Return the (X, Y) coordinate for the center point of the cell that contains the specified text.  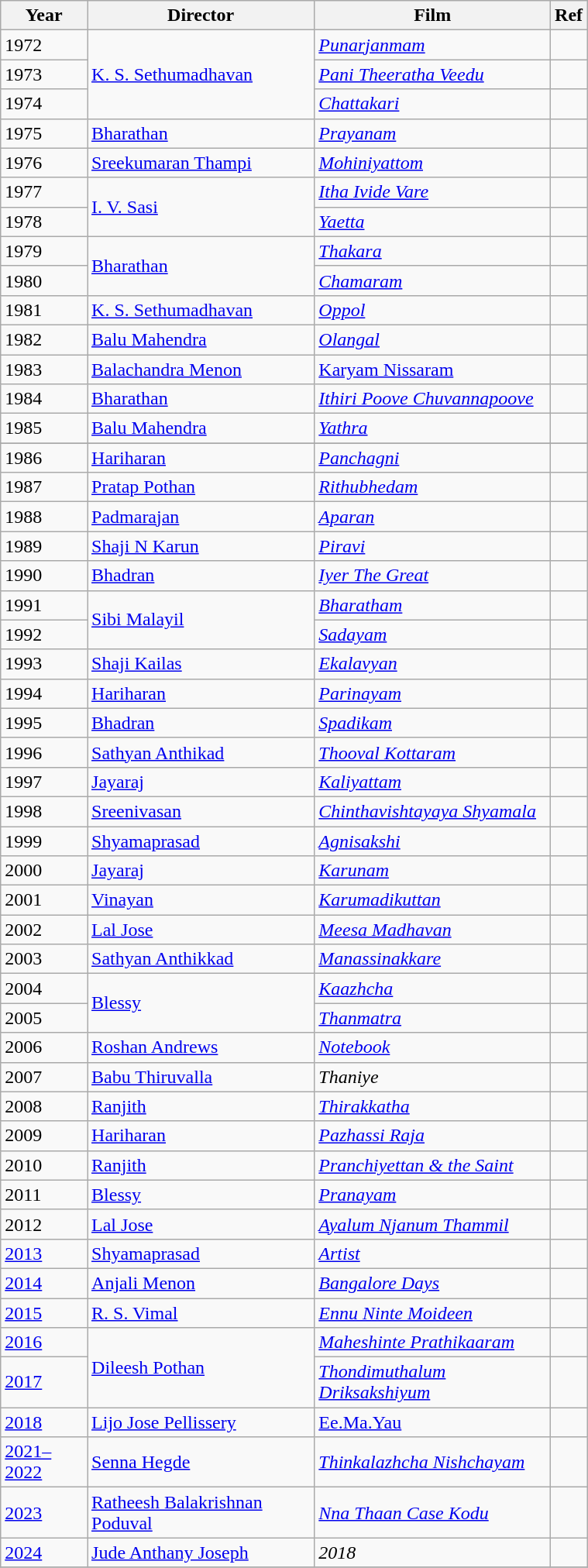
Thondimuthalum Driksakshiyum (432, 1382)
1980 (44, 280)
Sathyan Anthikad (201, 752)
1979 (44, 251)
Year (44, 15)
2012 (44, 1224)
1989 (44, 546)
Artist (432, 1253)
Prayanam (432, 133)
2017 (44, 1382)
Pani Theeratha Veedu (432, 74)
1996 (44, 752)
Parinayam (432, 693)
Meesa Madhavan (432, 930)
1992 (44, 634)
2007 (44, 1077)
Thakara (432, 251)
Shaji N Karun (201, 546)
R. S. Vimal (201, 1313)
2023 (44, 1512)
1984 (44, 399)
Spadikam (432, 723)
Chamaram (432, 280)
Babu Thiruvalla (201, 1077)
I. V. Sasi (201, 207)
Ithiri Poove Chuvannapoove (432, 399)
2001 (44, 900)
Ekalavyan (432, 664)
Sadayam (432, 634)
1988 (44, 517)
Pazhassi Raja (432, 1136)
Thinkalazhcha Nishchayam (432, 1463)
Pratap Pothan (201, 487)
Vinayan (201, 900)
Yathra (432, 428)
2002 (44, 930)
2003 (44, 959)
1974 (44, 104)
Dileesh Pothan (201, 1368)
Itha Ivide Vare (432, 192)
Oppol (432, 310)
2021–2022 (44, 1463)
Bangalore Days (432, 1283)
Ennu Ninte Moideen (432, 1313)
Iyer The Great (432, 576)
1999 (44, 841)
Panchagni (432, 458)
1983 (44, 370)
Karunam (432, 871)
Sibi Malayil (201, 620)
Sathyan Anthikkad (201, 959)
2024 (44, 1553)
Director (201, 15)
Agnisakshi (432, 841)
Kaazhcha (432, 989)
2005 (44, 1018)
Olangal (432, 339)
1993 (44, 664)
2016 (44, 1343)
1981 (44, 310)
1994 (44, 693)
Bharatham (432, 605)
1985 (44, 428)
Nna Thaan Case Kodu (432, 1512)
Maheshinte Prathikaaram (432, 1343)
Balachandra Menon (201, 370)
2000 (44, 871)
1990 (44, 576)
Karumadikuttan (432, 900)
Aparan (432, 517)
1997 (44, 782)
1998 (44, 811)
1972 (44, 45)
Anjali Menon (201, 1283)
2004 (44, 989)
Thaniye (432, 1077)
Piravi (432, 546)
2013 (44, 1253)
Jude Anthany Joseph (201, 1553)
Thooval Kottaram (432, 752)
Thanmatra (432, 1018)
1975 (44, 133)
2015 (44, 1313)
2006 (44, 1047)
Notebook (432, 1047)
Ref (569, 15)
Yaetta (432, 222)
2014 (44, 1283)
Film (432, 15)
Sreekumaran Thampi (201, 163)
Ayalum Njanum Thammil (432, 1224)
1973 (44, 74)
Senna Hegde (201, 1463)
Pranchiyettan & the Saint (432, 1165)
2009 (44, 1136)
1977 (44, 192)
1987 (44, 487)
Shaji Kailas (201, 664)
Karyam Nissaram (432, 370)
1995 (44, 723)
1991 (44, 605)
Sreenivasan (201, 811)
Punarjanmam (432, 45)
Chinthavishtayaya Shyamala (432, 811)
Padmarajan (201, 517)
Pranayam (432, 1195)
Thirakkatha (432, 1106)
Kaliyattam (432, 782)
1986 (44, 458)
Manassinakkare (432, 959)
2010 (44, 1165)
1978 (44, 222)
1976 (44, 163)
Ratheesh Balakrishnan Poduval (201, 1512)
1982 (44, 339)
Chattakari (432, 104)
Roshan Andrews (201, 1047)
Rithubhedam (432, 487)
Mohiniyattom (432, 163)
Ee.Ma.Yau (432, 1422)
2011 (44, 1195)
2008 (44, 1106)
Lijo Jose Pellissery (201, 1422)
